Pinpoint the cell where the given text exists, returning its (x, y) midpoint coordinate. 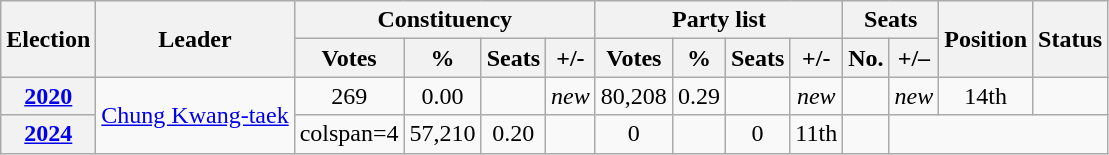
Status (1070, 39)
colspan=4 (349, 134)
Constituency (444, 20)
11th (816, 134)
0.29 (698, 96)
+/– (914, 58)
0.00 (442, 96)
80,208 (634, 96)
Chung Kwang-taek (195, 115)
2024 (48, 134)
2020 (48, 96)
Position (986, 39)
0.20 (513, 134)
Party list (718, 20)
Election (48, 39)
No. (866, 58)
Leader (195, 39)
269 (349, 96)
14th (986, 96)
57,210 (442, 134)
